Output the (x, y) coordinate of the center of the cell containing the given text.  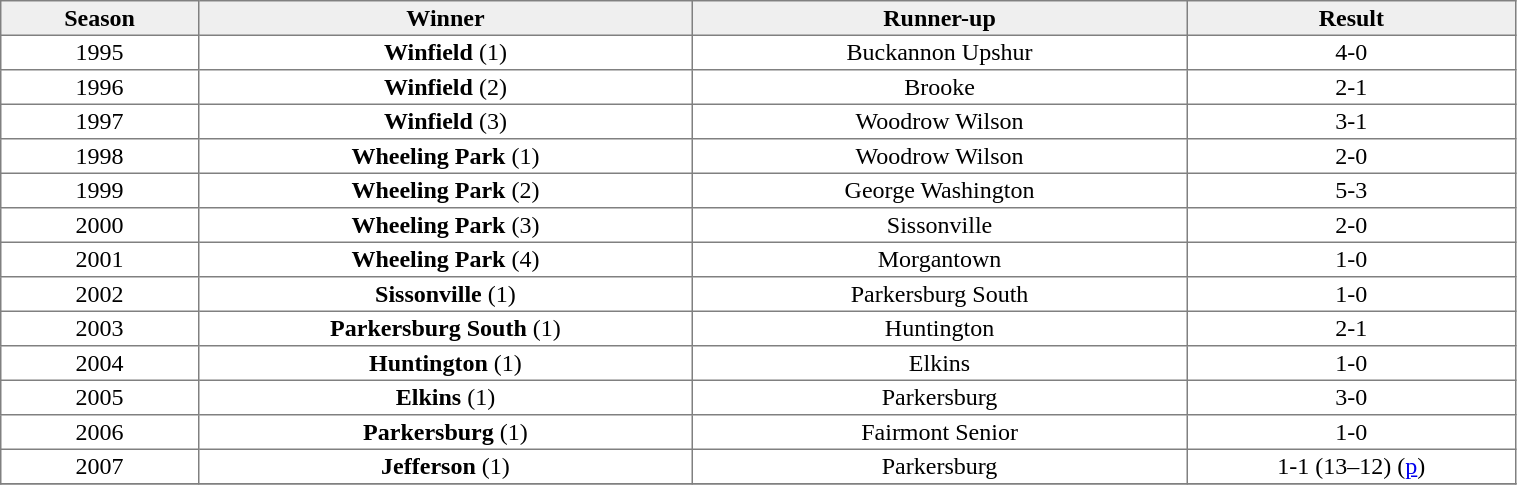
Result (1352, 18)
Wheeling Park (2) (445, 190)
1996 (100, 87)
2003 (100, 328)
5-3 (1352, 190)
2001 (100, 259)
Sissonville (939, 225)
1997 (100, 121)
George Washington (939, 190)
Runner-up (939, 18)
Wheeling Park (3) (445, 225)
1-1 (13–12) (p) (1352, 466)
1999 (100, 190)
Elkins (939, 363)
Morgantown (939, 259)
Parkersburg South (939, 294)
Season (100, 18)
2000 (100, 225)
Winfield (2) (445, 87)
Winner (445, 18)
Wheeling Park (1) (445, 156)
Buckannon Upshur (939, 52)
Huntington (939, 328)
Brooke (939, 87)
Parkersburg South (1) (445, 328)
Fairmont Senior (939, 432)
2002 (100, 294)
Parkersburg (1) (445, 432)
2005 (100, 397)
1998 (100, 156)
2007 (100, 466)
Sissonville (1) (445, 294)
Elkins (1) (445, 397)
2006 (100, 432)
Winfield (3) (445, 121)
2004 (100, 363)
Winfield (1) (445, 52)
Wheeling Park (4) (445, 259)
3-1 (1352, 121)
4-0 (1352, 52)
3-0 (1352, 397)
1995 (100, 52)
Huntington (1) (445, 363)
Jefferson (1) (445, 466)
